Pinpoint the cell where the given text exists, returning its (X, Y) midpoint coordinate. 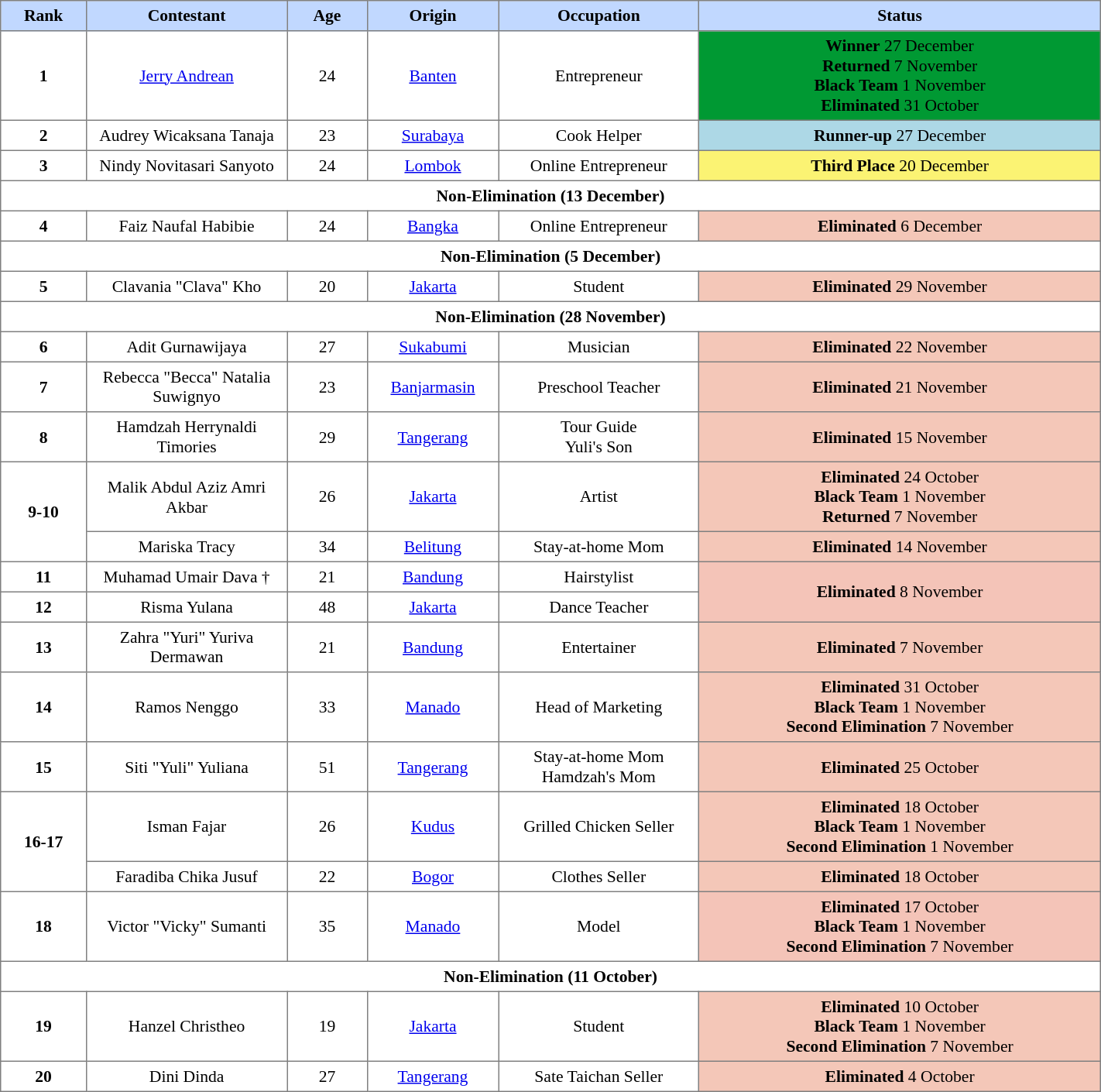
Bangka (432, 226)
Eliminated 15 November (900, 437)
Faiz Naufal Habibie (186, 226)
Eliminated 18 October Black Team 1 November Second Elimination 1 November (900, 826)
Rank (43, 15)
Eliminated 18 October (900, 877)
Runner-up 27 December (900, 135)
Preschool Teacher (599, 386)
Sukabumi (432, 347)
Lombok (432, 166)
7 (43, 386)
Eliminated 8 November (900, 592)
Grilled Chicken Seller (599, 826)
22 (328, 877)
9-10 (43, 511)
8 (43, 437)
Stay-at-home Mom (599, 547)
Eliminated 22 November (900, 347)
29 (328, 437)
Entrepreneur (599, 76)
5 (43, 287)
Age (328, 15)
3 (43, 166)
Occupation (599, 15)
2 (43, 135)
Belitung (432, 547)
18 (43, 926)
Head of Marketing (599, 707)
Muhamad Umair Dava † (186, 576)
Faradiba Chika Jusuf (186, 877)
Non-Elimination (13 December) (550, 195)
35 (328, 926)
Eliminated 24 October Black Team 1 November Returned 7 November (900, 496)
4 (43, 226)
Cook Helper (599, 135)
Eliminated 25 October (900, 767)
Victor "Vicky" Sumanti (186, 926)
Eliminated 14 November (900, 547)
16-17 (43, 841)
Hanzel Christheo (186, 1026)
Banjarmasin (432, 386)
Hamdzah Herrynaldi Timories (186, 437)
12 (43, 607)
Ramos Nenggo (186, 707)
Tour GuideYuli's Son (599, 437)
48 (328, 607)
11 (43, 576)
Non-Elimination (28 November) (550, 316)
Musician (599, 347)
Clothes Seller (599, 877)
Status (900, 15)
Adit Gurnawijaya (186, 347)
Kudus (432, 826)
33 (328, 707)
Stay-at-home Mom Hamdzah's Mom (599, 767)
Jerry Andrean (186, 76)
Isman Fajar (186, 826)
13 (43, 647)
Rebecca "Becca" Natalia Suwignyo (186, 386)
Eliminated 10 October Black Team 1 November Second Elimination 7 November (900, 1026)
Dini Dinda (186, 1077)
Surabaya (432, 135)
Nindy Novitasari Sanyoto (186, 166)
Malik Abdul Aziz Amri Akbar (186, 496)
Banten (432, 76)
Eliminated 31 October Black Team 1 November Second Elimination 7 November (900, 707)
Third Place 20 December (900, 166)
Zahra "Yuri" Yuriva Dermawan (186, 647)
6 (43, 347)
Dance Teacher (599, 607)
Clavania "Clava" Kho (186, 287)
Siti "Yuli" Yuliana (186, 767)
Audrey Wicaksana Tanaja (186, 135)
Risma Yulana (186, 607)
Origin (432, 15)
Artist (599, 496)
Winner 27 December Returned 7 November Black Team 1 November Eliminated 31 October (900, 76)
Eliminated 7 November (900, 647)
Eliminated 17 October Black Team 1 November Second Elimination 7 November (900, 926)
Non-Elimination (11 October) (550, 976)
14 (43, 707)
51 (328, 767)
Hairstylist (599, 576)
Eliminated 21 November (900, 386)
34 (328, 547)
Bogor (432, 877)
Eliminated 6 December (900, 226)
Non-Elimination (5 December) (550, 256)
Contestant (186, 15)
Mariska Tracy (186, 547)
Eliminated 4 October (900, 1077)
1 (43, 76)
Sate Taichan Seller (599, 1077)
Entertainer (599, 647)
15 (43, 767)
Eliminated 29 November (900, 287)
Model (599, 926)
